Pinpoint the cell where the given text exists, returning its [X, Y] midpoint coordinate. 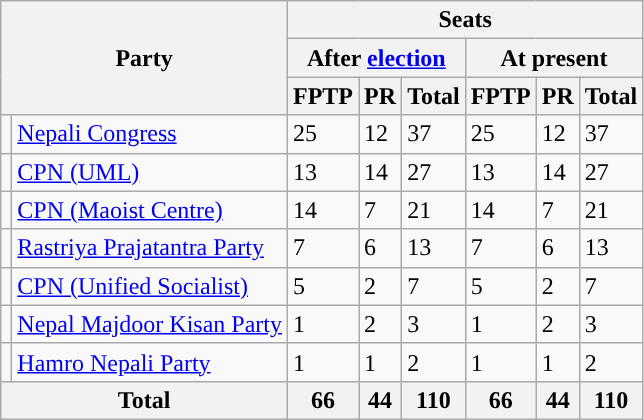
After election [376, 58]
CPN (Maoist Centre) [150, 210]
Nepali Congress [150, 134]
Party [144, 58]
Rastriya Prajatantra Party [150, 248]
Seats [464, 20]
CPN (UML) [150, 172]
Nepal Majdoor Kisan Party [150, 324]
At present [554, 58]
Hamro Nepali Party [150, 362]
CPN (Unified Socialist) [150, 286]
